Detect which cell encompasses the target text, then output its (X, Y) center coordinate. 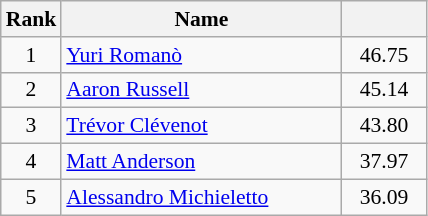
37.97 (384, 162)
1 (32, 55)
2 (32, 90)
Matt Anderson (201, 162)
Yuri Romanò (201, 55)
Alessandro Michieletto (201, 197)
5 (32, 197)
4 (32, 162)
Trévor Clévenot (201, 126)
46.75 (384, 55)
3 (32, 126)
43.80 (384, 126)
Rank (32, 19)
36.09 (384, 197)
Name (201, 19)
Aaron Russell (201, 90)
45.14 (384, 90)
